Find where the given text appears and provide that cell's center as (X, Y) coordinate. 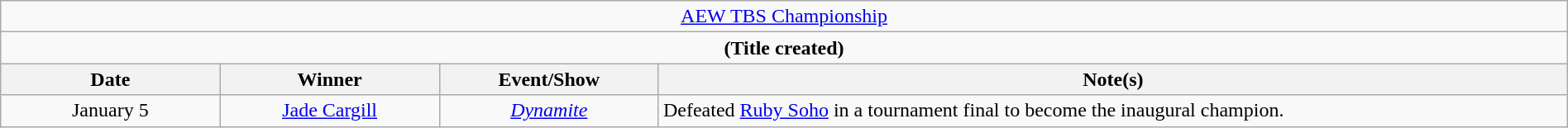
Winner (329, 79)
(Title created) (784, 48)
AEW TBS Championship (784, 17)
Defeated Ruby Soho in a tournament final to become the inaugural champion. (1113, 111)
January 5 (111, 111)
Event/Show (549, 79)
Note(s) (1113, 79)
Dynamite (549, 111)
Jade Cargill (329, 111)
Date (111, 79)
